Detect which cell encompasses the target text, then output its (X, Y) center coordinate. 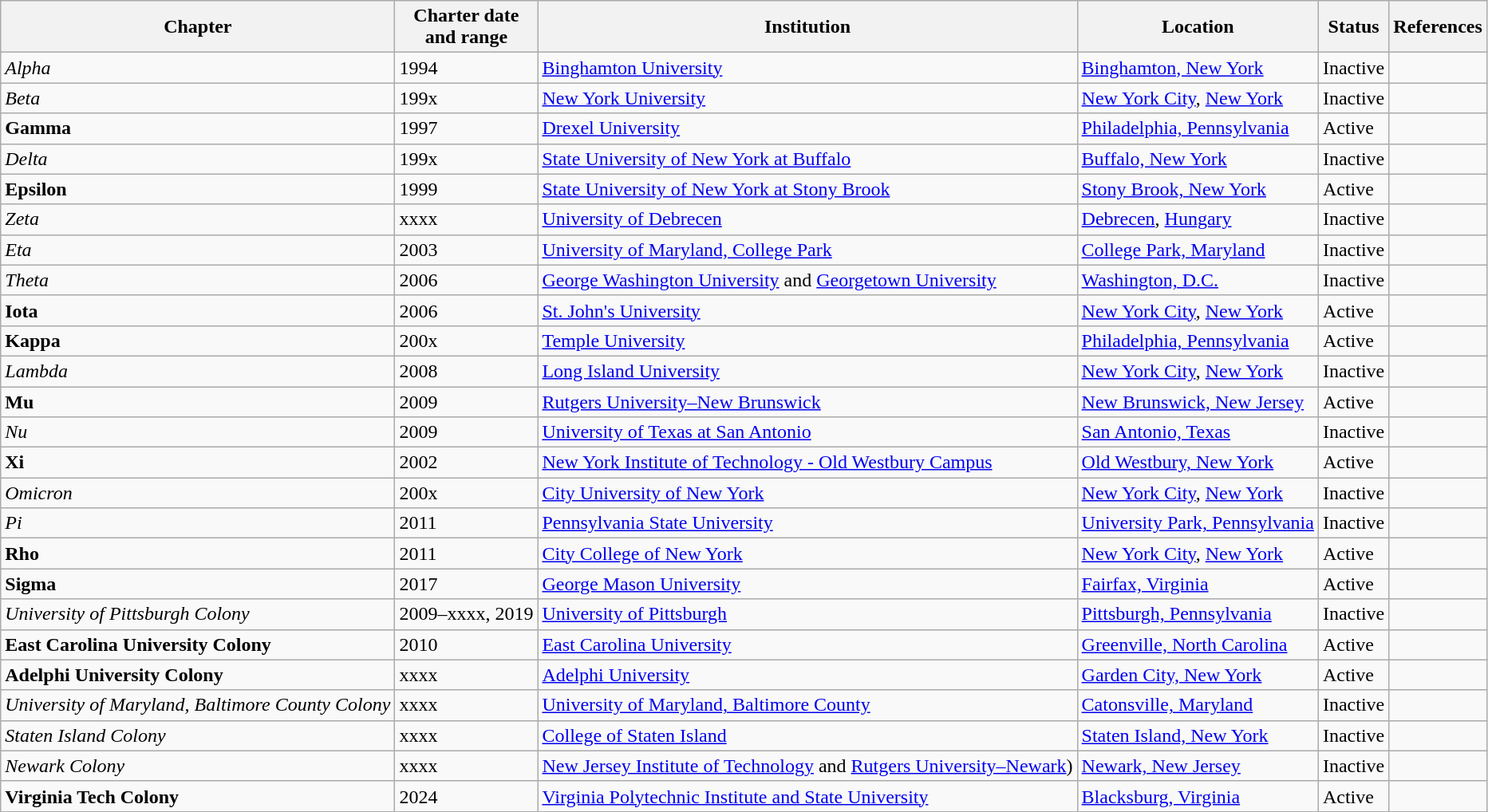
2024 (466, 796)
Nu (198, 432)
George Washington University and Georgetown University (807, 280)
Greenville, North Carolina (1198, 644)
Garden City, New York (1198, 675)
Pittsburgh, Pennsylvania (1198, 614)
College of Staten Island (807, 735)
Long Island University (807, 371)
Omicron (198, 493)
2003 (466, 250)
St. John's University (807, 310)
Charter dateand range (466, 27)
Alpha (198, 68)
State University of New York at Stony Brook (807, 189)
Temple University (807, 341)
2010 (466, 644)
Status (1353, 27)
George Mason University (807, 584)
Old Westbury, New York (1198, 463)
2008 (466, 371)
East Carolina University Colony (198, 644)
Fairfax, Virginia (1198, 584)
Epsilon (198, 189)
2002 (466, 463)
Xi (198, 463)
New Brunswick, New Jersey (1198, 401)
University of Texas at San Antonio (807, 432)
San Antonio, Texas (1198, 432)
Delta (198, 159)
Staten Island, New York (1198, 735)
University of Maryland, College Park (807, 250)
Virginia Polytechnic Institute and State University (807, 796)
Debrecen, Hungary (1198, 219)
Virginia Tech Colony (198, 796)
Catonsville, Maryland (1198, 705)
Pennsylvania State University (807, 523)
1994 (466, 68)
2009–xxxx, 2019 (466, 614)
2017 (466, 584)
City College of New York (807, 554)
Newark Colony (198, 766)
University of Pittsburgh (807, 614)
Chapter (198, 27)
New York University (807, 98)
Rho (198, 554)
Gamma (198, 128)
New York Institute of Technology - Old Westbury Campus (807, 463)
Beta (198, 98)
University of Pittsburgh Colony (198, 614)
Eta (198, 250)
Rutgers University–New Brunswick (807, 401)
Newark, New Jersey (1198, 766)
Mu (198, 401)
University of Debrecen (807, 219)
Pi (198, 523)
University of Maryland, Baltimore County (807, 705)
Binghamton, New York (1198, 68)
Sigma (198, 584)
Zeta (198, 219)
East Carolina University (807, 644)
Location (1198, 27)
Binghamton University (807, 68)
1997 (466, 128)
Stony Brook, New York (1198, 189)
Theta (198, 280)
Adelphi University (807, 675)
City University of New York (807, 493)
College Park, Maryland (1198, 250)
Drexel University (807, 128)
Iota (198, 310)
Adelphi University Colony (198, 675)
References (1438, 27)
New Jersey Institute of Technology and Rutgers University–Newark) (807, 766)
Kappa (198, 341)
State University of New York at Buffalo (807, 159)
1999 (466, 189)
Buffalo, New York (1198, 159)
Institution (807, 27)
University Park, Pennsylvania (1198, 523)
Staten Island Colony (198, 735)
Washington, D.C. (1198, 280)
University of Maryland, Baltimore County Colony (198, 705)
Lambda (198, 371)
Blacksburg, Virginia (1198, 796)
